Provide the [X, Y] coordinate of the cell's center where the given text is located.  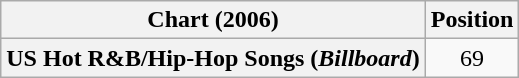
Position [472, 20]
Chart (2006) [213, 20]
US Hot R&B/Hip-Hop Songs (Billboard) [213, 58]
69 [472, 58]
